Capture the cell that displays the provided text and extract its [X, Y] central coordinate. 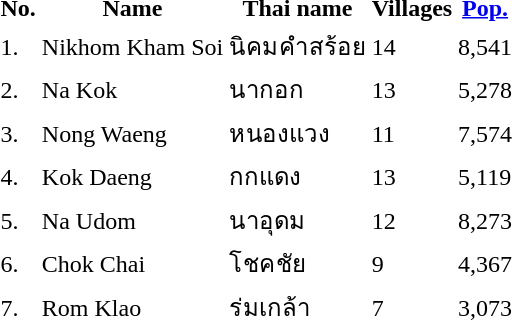
9 [412, 264]
กกแดง [298, 176]
12 [412, 220]
นิคมคำสร้อย [298, 46]
Nikhom Kham Soi [132, 46]
14 [412, 46]
Nong Waeng [132, 133]
Kok Daeng [132, 176]
Na Udom [132, 220]
Na Kok [132, 90]
โชคชัย [298, 264]
Chok Chai [132, 264]
11 [412, 133]
นากอก [298, 90]
หนองแวง [298, 133]
นาอุดม [298, 220]
